From the cell containing the given text, extract its center point as [x, y] coordinate. 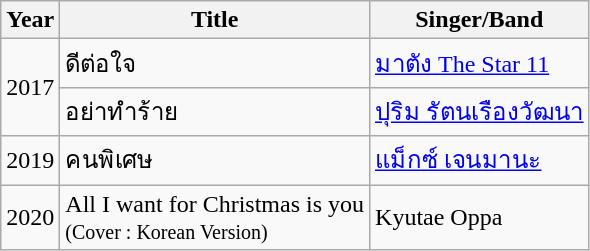
2019 [30, 160]
Title [215, 20]
Kyutae Oppa [480, 216]
Year [30, 20]
แม็กซ์ เจนมานะ [480, 160]
คนพิเศษ [215, 160]
2020 [30, 216]
อย่าทำร้าย [215, 112]
มาตัง The Star 11 [480, 64]
All I want for Christmas is you(Cover : Korean Version) [215, 216]
ดีต่อใจ [215, 64]
2017 [30, 88]
Singer/Band [480, 20]
ปุริม รัตนเรืองวัฒนา [480, 112]
